Capture the cell that displays the provided text and extract its (X, Y) central coordinate. 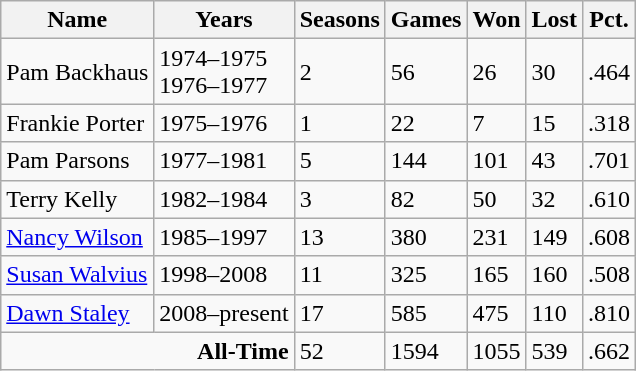
Name (78, 20)
5 (340, 161)
.662 (608, 351)
585 (426, 313)
1974–19751976–1977 (224, 72)
Dawn Staley (78, 313)
Pct. (608, 20)
3 (340, 199)
50 (496, 199)
82 (426, 199)
Susan Walvius (78, 275)
7 (496, 123)
Frankie Porter (78, 123)
43 (554, 161)
All-Time (148, 351)
149 (554, 237)
1985–1997 (224, 237)
17 (340, 313)
13 (340, 237)
Games (426, 20)
Pam Parsons (78, 161)
380 (426, 237)
.508 (608, 275)
110 (554, 313)
1975–1976 (224, 123)
475 (496, 313)
165 (496, 275)
30 (554, 72)
.464 (608, 72)
.701 (608, 161)
Terry Kelly (78, 199)
52 (340, 351)
1982–1984 (224, 199)
22 (426, 123)
160 (554, 275)
144 (426, 161)
101 (496, 161)
11 (340, 275)
Lost (554, 20)
.610 (608, 199)
1977–1981 (224, 161)
539 (554, 351)
Seasons (340, 20)
231 (496, 237)
56 (426, 72)
325 (426, 275)
1998–2008 (224, 275)
Nancy Wilson (78, 237)
1594 (426, 351)
Won (496, 20)
Pam Backhaus (78, 72)
1 (340, 123)
26 (496, 72)
.810 (608, 313)
2008–present (224, 313)
2 (340, 72)
1055 (496, 351)
.318 (608, 123)
.608 (608, 237)
Years (224, 20)
15 (554, 123)
32 (554, 199)
